Output the [X, Y] coordinate of the center of the cell containing the given text.  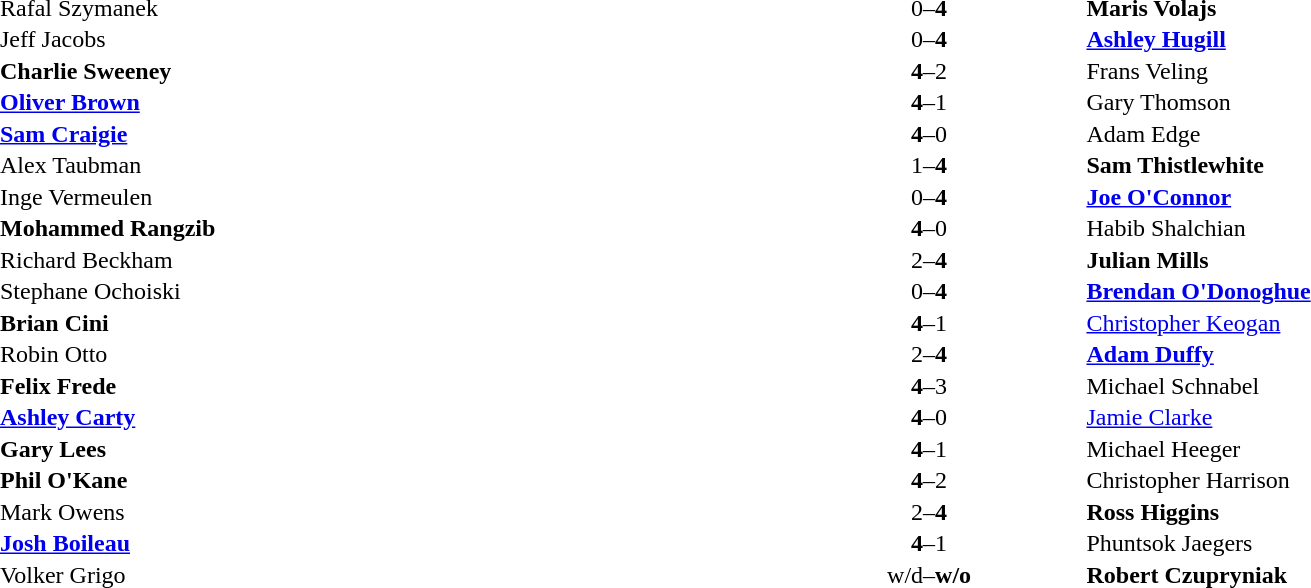
4–3 [930, 386]
1–4 [930, 165]
